Pinpoint the cell where the given text exists, returning its [X, Y] midpoint coordinate. 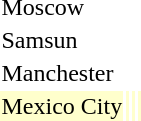
Mexico City [62, 106]
Samsun [62, 40]
Manchester [62, 73]
